Capture the cell that displays the provided text and extract its (x, y) central coordinate. 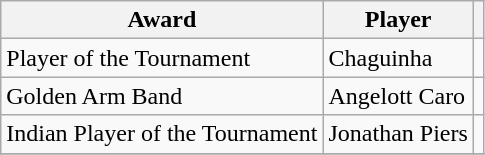
Player (398, 20)
Angelott Caro (398, 96)
Golden Arm Band (162, 96)
Player of the Tournament (162, 58)
Indian Player of the Tournament (162, 134)
Jonathan Piers (398, 134)
Chaguinha (398, 58)
Award (162, 20)
